Locate the cell with the specified text and output its (x, y) center coordinate. 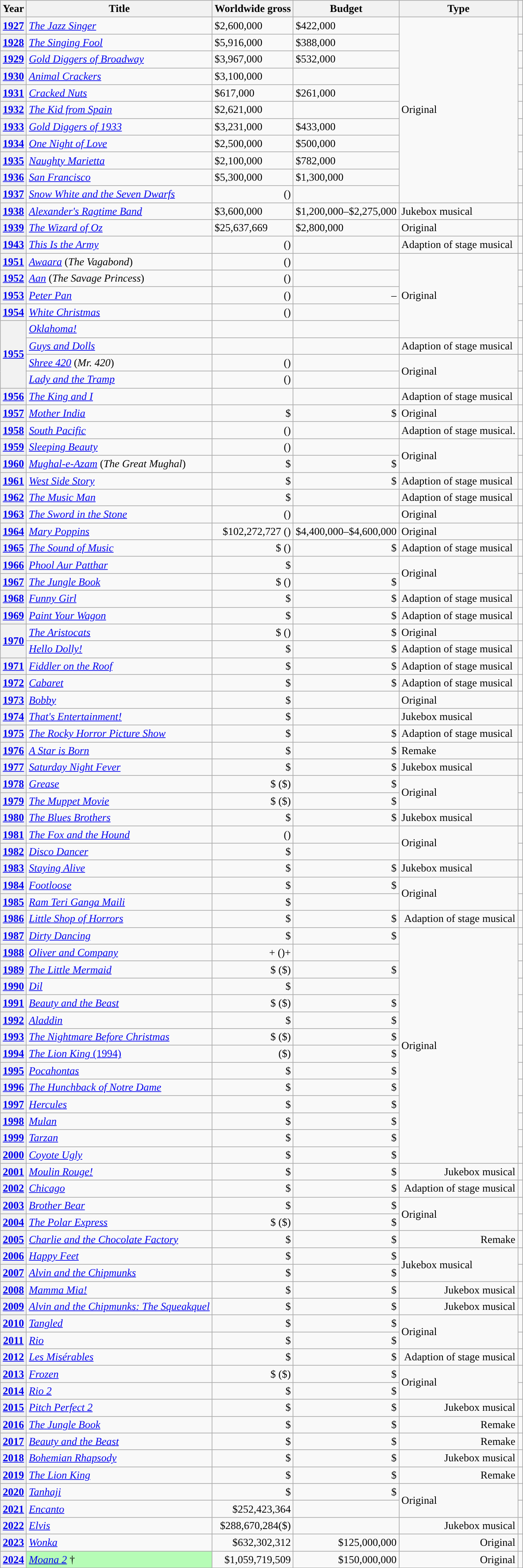
1974 (13, 716)
1997 (13, 1104)
1931 (13, 93)
Paint Your Wagon (119, 616)
1955 (13, 354)
Grease (119, 784)
1928 (13, 43)
South Pacific (119, 430)
$5,300,000 (252, 177)
Disco Dancer (119, 852)
The Blues Brothers (119, 818)
Oliver and Company (119, 952)
Alvin and the Chipmunks (119, 1273)
1978 (13, 784)
2002 (13, 1189)
$632,302,312 (252, 1542)
Gold Diggers of Broadway (119, 59)
1954 (13, 312)
The Little Mermaid (119, 969)
Tanhaji (119, 1492)
The Nightmare Before Christmas (119, 1037)
Les Misérables (119, 1357)
1986 (13, 919)
That's Entertainment! (119, 716)
Encanto (119, 1509)
1965 (13, 548)
Bohemian Rhapsody (119, 1458)
Rio 2 (119, 1391)
2016 (13, 1425)
1964 (13, 531)
West Side Story (119, 480)
1970 (13, 641)
The King and I (119, 396)
$5,916,000 (252, 43)
1984 (13, 885)
$261,000 (346, 93)
Tarzan (119, 1138)
$433,000 (346, 127)
Peter Pan (119, 295)
2017 (13, 1441)
$252,423,364 (252, 1509)
Phool Aur Patthar (119, 565)
The Muppet Movie (119, 801)
Pocahontas (119, 1071)
1983 (13, 868)
2015 (13, 1408)
1938 (13, 211)
Funny Girl (119, 599)
Footloose (119, 885)
Coyote Ugly (119, 1155)
The Sound of Music (119, 548)
2004 (13, 1222)
1987 (13, 936)
Sleeping Beauty (119, 447)
1953 (13, 295)
Moana 2 † (119, 1559)
$532,000 (346, 59)
2018 (13, 1458)
1932 (13, 110)
1951 (13, 262)
$25,637,669 (252, 228)
1989 (13, 969)
Alvin and the Chipmunks: The Squeakquel (119, 1307)
Gold Diggers of 1933 (119, 127)
$2,800,000 (346, 228)
1971 (13, 666)
2012 (13, 1357)
2005 (13, 1239)
($) (252, 1054)
Wonka (119, 1542)
Brother Bear (119, 1205)
2000 (13, 1155)
Dirty Dancing (119, 936)
1977 (13, 767)
1943 (13, 245)
1937 (13, 194)
Moulin Rouge! (119, 1172)
1959 (13, 447)
Mulan (119, 1121)
1998 (13, 1121)
Mary Poppins (119, 531)
Little Shop of Horrors (119, 919)
1980 (13, 818)
$2,100,000 (252, 160)
1962 (13, 498)
A Star is Born (119, 751)
2024 (13, 1559)
Elvis (119, 1525)
$2,621,000 (252, 110)
The Fox and the Hound (119, 835)
2020 (13, 1492)
Snow White and the Seven Dwarfs (119, 194)
2011 (13, 1340)
1985 (13, 902)
The Aristocats (119, 632)
Tangled (119, 1324)
1973 (13, 700)
$102,272,727 () (252, 531)
1958 (13, 430)
Dil (119, 986)
$288,670,284($) (252, 1525)
Worldwide gross (252, 9)
1927 (13, 26)
1988 (13, 952)
$617,000 (252, 93)
Adaption of stage musical. (458, 430)
Budget (346, 9)
$1,200,000–$2,275,000 (346, 211)
The Jazz Singer (119, 26)
$782,000 (346, 160)
Guys and Dolls (119, 346)
Ram Teri Ganga Maili (119, 902)
Type (458, 9)
1982 (13, 852)
1935 (13, 160)
Rio (119, 1340)
Alexander's Ragtime Band (119, 211)
1975 (13, 733)
1939 (13, 228)
Animal Crackers (119, 76)
1968 (13, 599)
2023 (13, 1542)
1979 (13, 801)
The Singing Fool (119, 43)
1995 (13, 1071)
$3,100,000 (252, 76)
Title (119, 9)
1934 (13, 143)
$388,000 (346, 43)
Year (13, 9)
– (346, 295)
Lady and the Tramp (119, 379)
1993 (13, 1037)
Mughal-e-Azam (The Great Mughal) (119, 464)
1929 (13, 59)
1999 (13, 1138)
2010 (13, 1324)
1981 (13, 835)
1952 (13, 279)
1994 (13, 1054)
1992 (13, 1020)
2021 (13, 1509)
$150,000,000 (346, 1559)
1976 (13, 751)
Pitch Perfect 2 (119, 1408)
The Hunchback of Notre Dame (119, 1088)
Cabaret (119, 683)
1957 (13, 413)
1956 (13, 396)
2008 (13, 1290)
1963 (13, 515)
2009 (13, 1307)
Charlie and the Chocolate Factory (119, 1239)
The Wizard of Oz (119, 228)
$2,600,000 (252, 26)
The Lion King (119, 1475)
Mamma Mia! (119, 1290)
1933 (13, 127)
Hercules (119, 1104)
The Sword in the Stone (119, 515)
+ ()+ (252, 952)
$125,000,000 (346, 1542)
1961 (13, 480)
The Kid from Spain (119, 110)
1967 (13, 582)
2019 (13, 1475)
The Rocky Horror Picture Show (119, 733)
2014 (13, 1391)
1930 (13, 76)
Saturday Night Fever (119, 767)
Cracked Nuts (119, 93)
$1,300,000 (346, 177)
1972 (13, 683)
The Lion King (1994) (119, 1054)
Awaara (The Vagabond) (119, 262)
Bobby (119, 700)
2001 (13, 1172)
Shree 420 (Mr. 420) (119, 363)
2013 (13, 1374)
Naughty Marietta (119, 160)
Aan (The Savage Princess) (119, 279)
Staying Alive (119, 868)
$3,231,000 (252, 127)
Aladdin (119, 1020)
1996 (13, 1088)
The Polar Express (119, 1222)
1936 (13, 177)
1960 (13, 464)
San Francisco (119, 177)
Happy Feet (119, 1256)
$3,967,000 (252, 59)
Oklahoma! (119, 329)
$422,000 (346, 26)
$4,400,000–$4,600,000 (346, 531)
$3,600,000 (252, 211)
1990 (13, 986)
The Music Man (119, 498)
Chicago (119, 1189)
Fiddler on the Roof (119, 666)
2022 (13, 1525)
One Night of Love (119, 143)
$1,059,719,509 (252, 1559)
2003 (13, 1205)
$2,500,000 (252, 143)
2007 (13, 1273)
Mother India (119, 413)
Frozen (119, 1374)
2006 (13, 1256)
Hello Dolly! (119, 649)
This Is the Army (119, 245)
1991 (13, 1003)
White Christmas (119, 312)
1969 (13, 616)
$500,000 (346, 143)
1966 (13, 565)
